Find where the given text appears and provide that cell's center as (X, Y) coordinate. 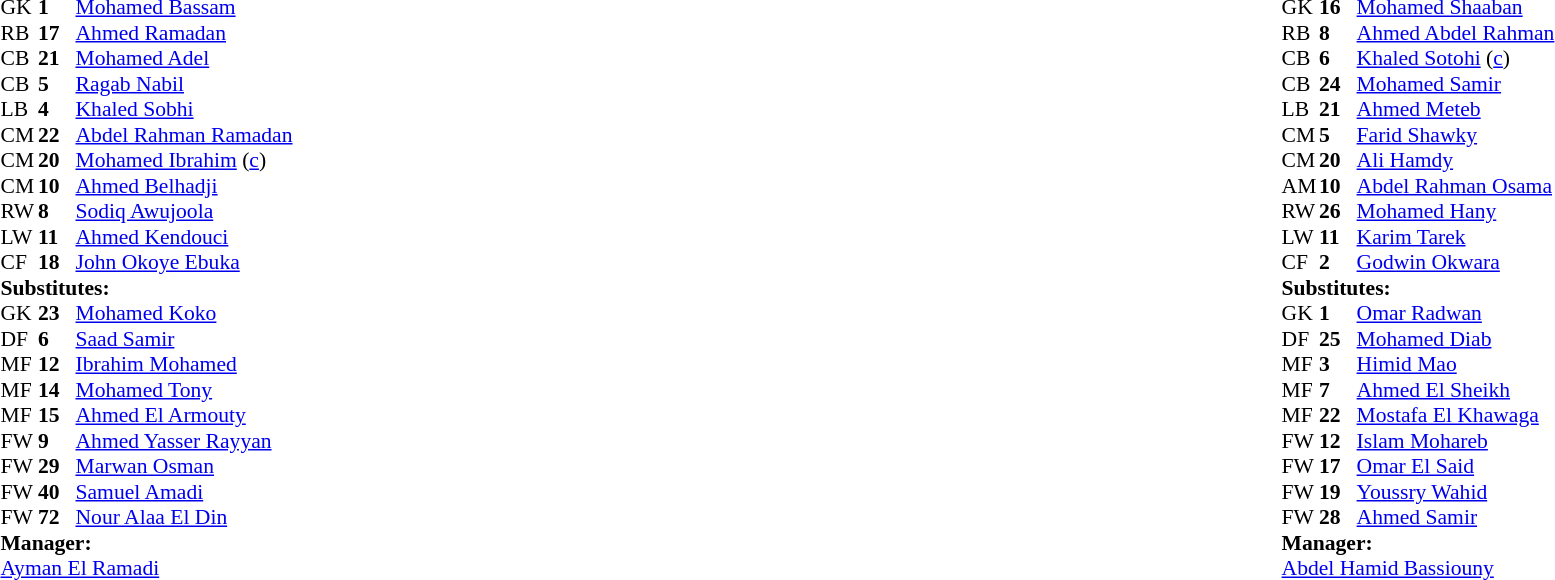
Mohamed Hany (1456, 211)
9 (57, 441)
7 (1338, 390)
Mohamed Tony (184, 390)
Khaled Sotohi (c) (1456, 59)
Ragab Nabil (184, 84)
Abdel Rahman Osama (1456, 186)
18 (57, 263)
Ahmed Samir (1456, 517)
Mostafa El Khawaga (1456, 415)
Samuel Amadi (184, 492)
1 (1338, 313)
Ahmed Yasser Rayyan (184, 441)
Godwin Okwara (1456, 263)
AM (1301, 186)
15 (57, 415)
Sodiq Awujoola (184, 211)
Farid Shawky (1456, 135)
23 (57, 313)
Ahmed Ramadan (184, 33)
Nour Alaa El Din (184, 517)
Himid Mao (1456, 365)
40 (57, 492)
3 (1338, 365)
Ali Hamdy (1456, 161)
Ahmed Abdel Rahman (1456, 33)
Ahmed El Sheikh (1456, 390)
Ahmed Kendouci (184, 237)
Youssry Wahid (1456, 492)
Omar El Said (1456, 467)
Ahmed Belhadji (184, 186)
24 (1338, 84)
29 (57, 467)
John Okoye Ebuka (184, 263)
Khaled Sobhi (184, 109)
Ahmed Meteb (1456, 109)
Karim Tarek (1456, 237)
2 (1338, 263)
25 (1338, 339)
Mohamed Diab (1456, 339)
72 (57, 517)
14 (57, 390)
Marwan Osman (184, 467)
Saad Samir (184, 339)
19 (1338, 492)
26 (1338, 211)
28 (1338, 517)
4 (57, 109)
Omar Radwan (1456, 313)
Mohamed Samir (1456, 84)
Mohamed Ibrahim (c) (184, 161)
Ahmed El Armouty (184, 415)
Ibrahim Mohamed (184, 365)
Islam Mohareb (1456, 441)
Mohamed Koko (184, 313)
Mohamed Adel (184, 59)
Abdel Rahman Ramadan (184, 135)
